Scan for the cell matching the given text and deliver its (X, Y) coordinate at center. 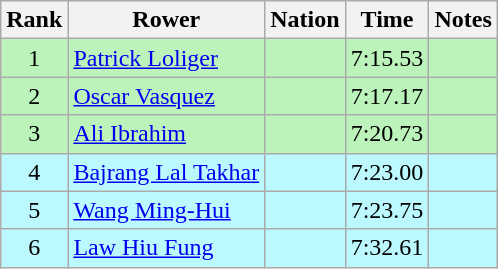
7:15.53 (387, 58)
2 (34, 96)
Wang Ming-Hui (166, 210)
5 (34, 210)
Patrick Loliger (166, 58)
Law Hiu Fung (166, 248)
Rank (34, 20)
6 (34, 248)
Bajrang Lal Takhar (166, 172)
1 (34, 58)
Ali Ibrahim (166, 134)
4 (34, 172)
Time (387, 20)
Nation (305, 20)
Oscar Vasquez (166, 96)
Rower (166, 20)
7:17.17 (387, 96)
7:23.00 (387, 172)
7:32.61 (387, 248)
7:20.73 (387, 134)
Notes (463, 20)
3 (34, 134)
7:23.75 (387, 210)
